Locate the cell with the specified text and output its (X, Y) center coordinate. 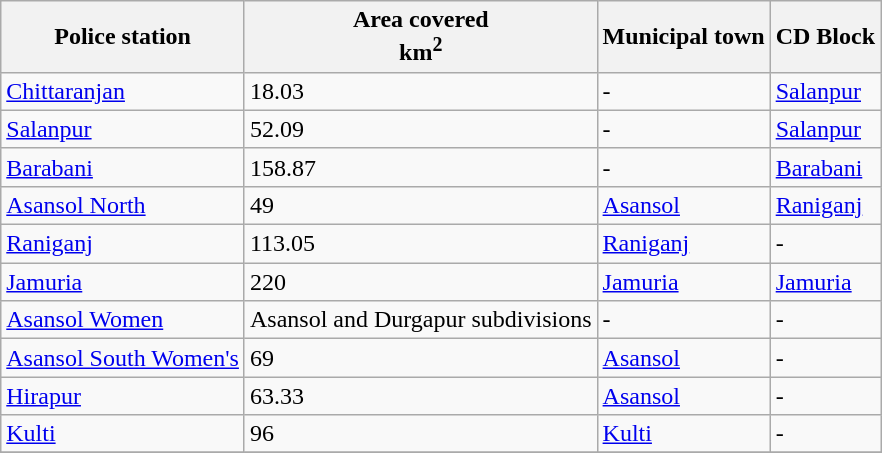
Asansol Women (123, 320)
69 (420, 358)
220 (420, 282)
Area coveredkm2 (420, 37)
63.33 (420, 396)
52.09 (420, 129)
Asansol North (123, 205)
Police station (123, 37)
CD Block (825, 37)
49 (420, 205)
96 (420, 434)
Hirapur (123, 396)
Chittaranjan (123, 91)
18.03 (420, 91)
Asansol South Women's (123, 358)
Asansol and Durgapur subdivisions (420, 320)
113.05 (420, 244)
158.87 (420, 167)
Municipal town (684, 37)
